Provide the [x, y] coordinate of the cell's center where the given text is located.  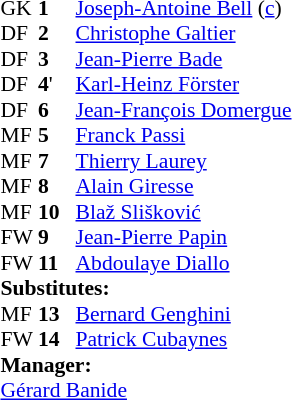
Jean-Pierre Bade [184, 59]
4' [57, 85]
Substitutes: [146, 289]
Christophe Galtier [184, 33]
14 [57, 339]
Franck Passi [184, 135]
Alain Giresse [184, 187]
Manager: [146, 365]
13 [57, 314]
6 [57, 110]
Jean-Pierre Papin [184, 237]
9 [57, 237]
11 [57, 263]
Abdoulaye Diallo [184, 263]
Karl-Heinz Förster [184, 85]
Patrick Cubaynes [184, 339]
3 [57, 59]
5 [57, 135]
Bernard Genghini [184, 314]
2 [57, 33]
Blaž Slišković [184, 212]
Thierry Laurey [184, 161]
Jean-François Domergue [184, 110]
7 [57, 161]
10 [57, 212]
8 [57, 187]
